Capture the cell that displays the provided text and extract its [X, Y] central coordinate. 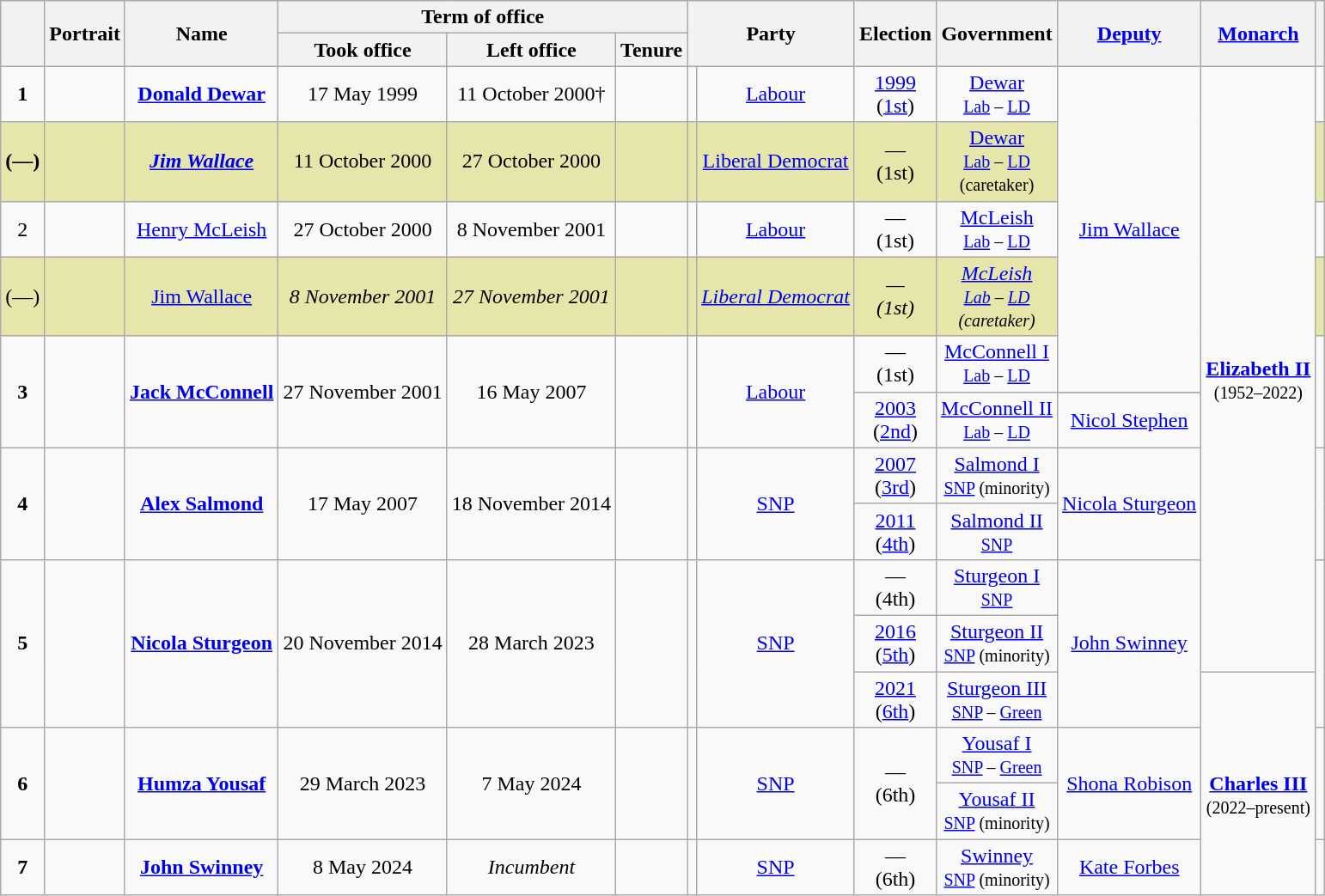
20 November 2014 [363, 643]
McConnell ILab – LD [997, 364]
Yousaf ISNP – Green [997, 756]
Salmond IISNP [997, 531]
Sturgeon ISNP [997, 588]
McConnell IILab – LD [997, 419]
Charles III(2022–present) [1258, 783]
16 May 2007 [531, 392]
Tenure [651, 50]
Salmond ISNP (minority) [997, 476]
Government [997, 34]
DewarLab – LD [997, 94]
SwinneySNP (minority) [997, 868]
Alex Salmond [201, 503]
6 [22, 783]
2011(4th) [895, 531]
Sturgeon IIISNP – Green [997, 699]
29 March 2023 [363, 783]
28 March 2023 [531, 643]
1999(1st) [895, 94]
Incumbent [531, 868]
Henry McLeish [201, 229]
Term of office [483, 17]
17 May 1999 [363, 94]
Election [895, 34]
7 May 2024 [531, 783]
—(4th) [895, 588]
2007(3rd) [895, 476]
Humza Yousaf [201, 783]
DewarLab – LD(caretaker) [997, 162]
Monarch [1258, 34]
11 October 2000 [363, 162]
11 October 2000† [531, 94]
1 [22, 94]
Jack McConnell [201, 392]
Elizabeth II(1952–2022) [1258, 369]
Shona Robison [1129, 783]
McLeishLab – LD [997, 229]
2003(2nd) [895, 419]
Nicol Stephen [1129, 419]
Left office [531, 50]
Donald Dewar [201, 94]
8 May 2024 [363, 868]
Took office [363, 50]
18 November 2014 [531, 503]
Portrait [85, 34]
Yousaf IISNP (minority) [997, 811]
Name [201, 34]
3 [22, 392]
Party [772, 34]
5 [22, 643]
2 [22, 229]
2021(6th) [895, 699]
McLeishLab – LD(caretaker) [997, 296]
Kate Forbes [1129, 868]
2016(5th) [895, 643]
4 [22, 503]
Deputy [1129, 34]
Sturgeon IISNP (minority) [997, 643]
17 May 2007 [363, 503]
7 [22, 868]
